Locate the cell with the specified text and output its (x, y) center coordinate. 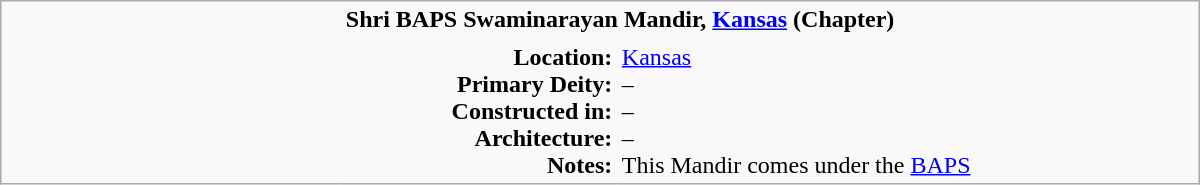
Location:Primary Deity:Constructed in:Architecture:Notes: (479, 110)
Kansas – – – This Mandir comes under the BAPS (908, 110)
Shri BAPS Swaminarayan Mandir, Kansas (Chapter) (770, 20)
